Pinpoint the cell where the given text exists, returning its (X, Y) midpoint coordinate. 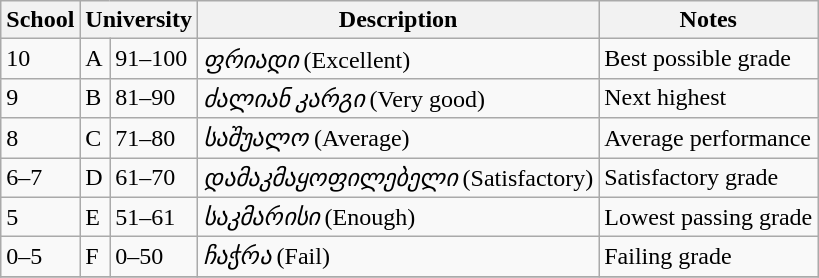
C (95, 138)
81–90 (154, 98)
F (95, 257)
B (95, 98)
School (40, 20)
Satisfactory grade (708, 178)
Average performance (708, 138)
5 (40, 217)
9 (40, 98)
0–50 (154, 257)
A (95, 59)
ძალიან კარგი (Very good) (398, 98)
საშუალო (Average) (398, 138)
საკმარისი (Enough) (398, 217)
6–7 (40, 178)
Description (398, 20)
71–80 (154, 138)
Notes (708, 20)
Best possible grade (708, 59)
10 (40, 59)
ფრიადი (Excellent) (398, 59)
Next highest (708, 98)
0–5 (40, 257)
University (139, 20)
51–61 (154, 217)
E (95, 217)
დამაკმაყოფილებელი (Satisfactory) (398, 178)
61–70 (154, 178)
8 (40, 138)
D (95, 178)
Lowest passing grade (708, 217)
91–100 (154, 59)
ჩაჭრა (Fail) (398, 257)
Failing grade (708, 257)
